Detect which cell encompasses the target text, then output its [X, Y] center coordinate. 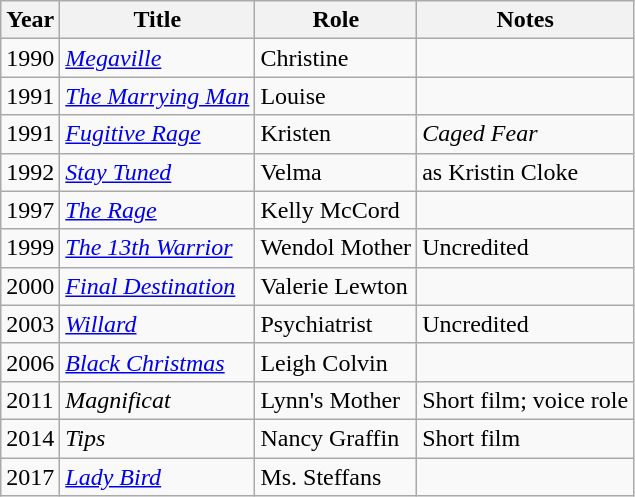
1999 [30, 248]
The Marrying Man [158, 96]
The Rage [158, 210]
1997 [30, 210]
Caged Fear [526, 134]
2017 [30, 477]
Psychiatrist [336, 324]
Final Destination [158, 286]
Wendol Mother [336, 248]
Velma [336, 172]
Kristen [336, 134]
2006 [30, 362]
Lady Bird [158, 477]
2003 [30, 324]
2000 [30, 286]
Role [336, 20]
Fugitive Rage [158, 134]
Nancy Graffin [336, 438]
Title [158, 20]
Short film [526, 438]
Black Christmas [158, 362]
2011 [30, 400]
Willard [158, 324]
Christine [336, 58]
as Kristin Cloke [526, 172]
Stay Tuned [158, 172]
Leigh Colvin [336, 362]
Notes [526, 20]
2014 [30, 438]
1992 [30, 172]
Year [30, 20]
Ms. Steffans [336, 477]
Megaville [158, 58]
Short film; voice role [526, 400]
Lynn's Mother [336, 400]
Tips [158, 438]
1990 [30, 58]
Valerie Lewton [336, 286]
The 13th Warrior [158, 248]
Kelly McCord [336, 210]
Louise [336, 96]
Magnificat [158, 400]
